Extract the [x, y] coordinate from the center of the cell holding the provided text.  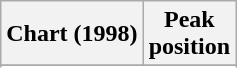
Chart (1998) [72, 34]
Peakposition [189, 34]
